Search for the cell housing the specified text and yield its (X, Y) center coordinate. 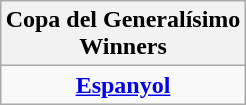
Copa del GeneralísimoWinners (123, 34)
Espanyol (123, 85)
